Pinpoint the cell where the given text exists, returning its [x, y] midpoint coordinate. 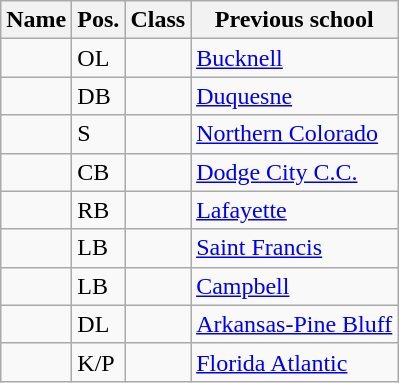
Lafayette [294, 210]
Arkansas-Pine Bluff [294, 324]
Name [36, 20]
DL [98, 324]
Bucknell [294, 58]
Campbell [294, 286]
Duquesne [294, 96]
Dodge City C.C. [294, 172]
DB [98, 96]
S [98, 134]
Pos. [98, 20]
Florida Atlantic [294, 362]
Previous school [294, 20]
Northern Colorado [294, 134]
Saint Francis [294, 248]
CB [98, 172]
K/P [98, 362]
Class [158, 20]
OL [98, 58]
RB [98, 210]
